Find where the given text appears and provide that cell's center as (x, y) coordinate. 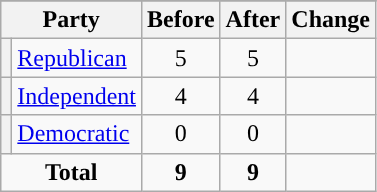
Before (180, 20)
Republican (77, 58)
Democratic (77, 134)
Total (72, 172)
After (253, 20)
Change (331, 20)
Independent (77, 96)
Party (72, 20)
